Find where the given text appears and provide that cell's center as [X, Y] coordinate. 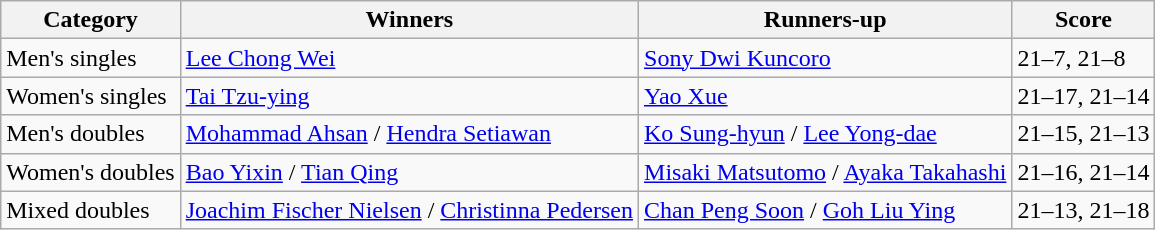
Men's doubles [90, 134]
Winners [409, 20]
21–13, 21–18 [1084, 210]
Yao Xue [826, 96]
21–15, 21–13 [1084, 134]
21–16, 21–14 [1084, 172]
21–17, 21–14 [1084, 96]
Sony Dwi Kuncoro [826, 58]
Joachim Fischer Nielsen / Christinna Pedersen [409, 210]
21–7, 21–8 [1084, 58]
Mixed doubles [90, 210]
Bao Yixin / Tian Qing [409, 172]
Tai Tzu-ying [409, 96]
Women's singles [90, 96]
Runners-up [826, 20]
Men's singles [90, 58]
Misaki Matsutomo / Ayaka Takahashi [826, 172]
Chan Peng Soon / Goh Liu Ying [826, 210]
Lee Chong Wei [409, 58]
Women's doubles [90, 172]
Category [90, 20]
Ko Sung-hyun / Lee Yong-dae [826, 134]
Score [1084, 20]
Mohammad Ahsan / Hendra Setiawan [409, 134]
